Find where the given text appears and provide that cell's center as (x, y) coordinate. 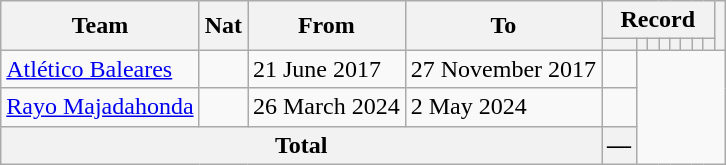
Nat (223, 26)
Record (658, 20)
21 June 2017 (327, 69)
2 May 2024 (503, 107)
Atlético Baleares (100, 69)
26 March 2024 (327, 107)
To (503, 26)
Total (302, 145)
From (327, 26)
— (620, 145)
27 November 2017 (503, 69)
Rayo Majadahonda (100, 107)
Team (100, 26)
